Extract the [x, y] coordinate from the center of the cell holding the provided text.  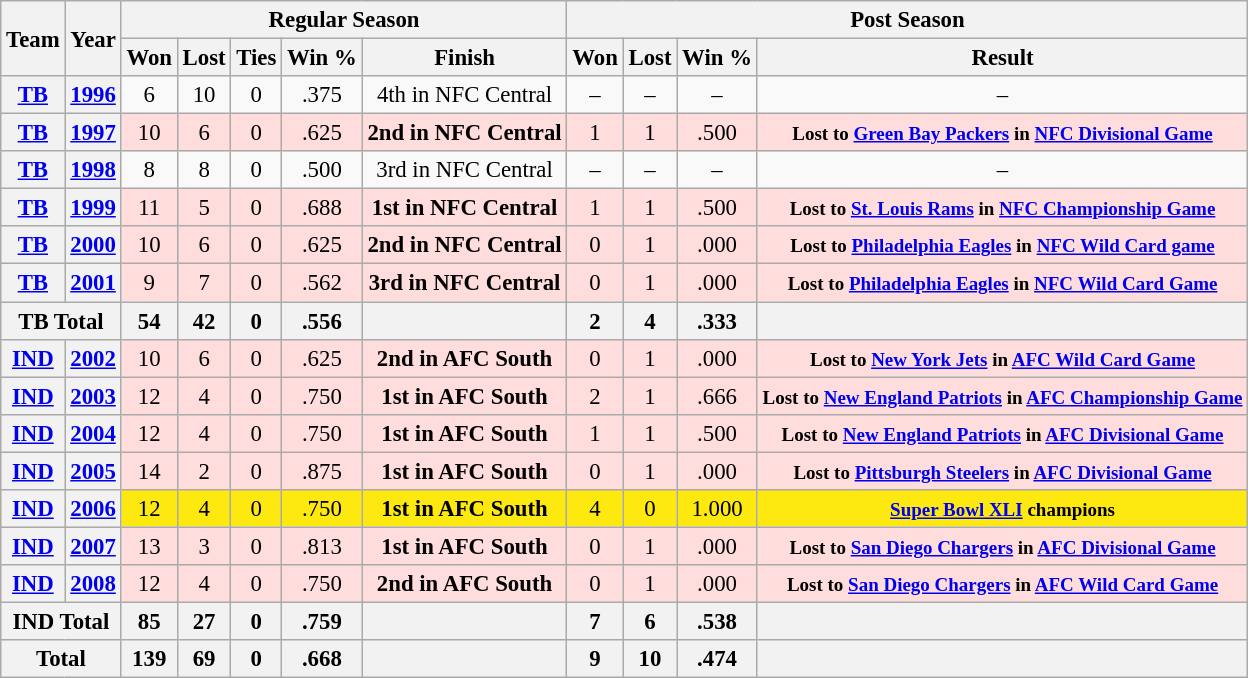
5 [204, 208]
.556 [322, 321]
Finish [464, 58]
2003 [93, 396]
Lost to New England Patriots in AFC Championship Game [1002, 396]
3 [204, 546]
Ties [256, 58]
Lost to New York Jets in AFC Wild Card Game [1002, 358]
Lost to St. Louis Rams in NFC Championship Game [1002, 208]
1998 [93, 170]
Lost to Green Bay Packers in NFC Divisional Game [1002, 133]
2008 [93, 584]
139 [149, 659]
.813 [322, 546]
Lost to San Diego Chargers in AFC Wild Card Game [1002, 584]
Total [61, 659]
Lost to San Diego Chargers in AFC Divisional Game [1002, 546]
1st in NFC Central [464, 208]
2001 [93, 283]
Lost to Philadelphia Eagles in NFC Wild Card Game [1002, 283]
.562 [322, 283]
1997 [93, 133]
Super Bowl XLI champions [1002, 509]
1996 [93, 95]
Lost to Philadelphia Eagles in NFC Wild Card game [1002, 245]
Regular Season [344, 20]
2002 [93, 358]
69 [204, 659]
.474 [717, 659]
Result [1002, 58]
14 [149, 471]
2000 [93, 245]
1999 [93, 208]
Post Season [908, 20]
.666 [717, 396]
2006 [93, 509]
.688 [322, 208]
.875 [322, 471]
11 [149, 208]
.333 [717, 321]
2007 [93, 546]
Team [33, 38]
Lost to New England Patriots in AFC Divisional Game [1002, 433]
.668 [322, 659]
Year [93, 38]
13 [149, 546]
54 [149, 321]
.538 [717, 621]
TB Total [61, 321]
2004 [93, 433]
85 [149, 621]
2005 [93, 471]
Lost to Pittsburgh Steelers in AFC Divisional Game [1002, 471]
IND Total [61, 621]
27 [204, 621]
1.000 [717, 509]
.375 [322, 95]
42 [204, 321]
4th in NFC Central [464, 95]
.759 [322, 621]
